Return the [X, Y] coordinate for the center point of the cell that contains the specified text.  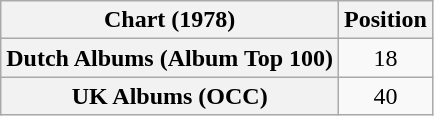
Dutch Albums (Album Top 100) [170, 58]
40 [386, 96]
Chart (1978) [170, 20]
18 [386, 58]
Position [386, 20]
UK Albums (OCC) [170, 96]
